Pinpoint the cell where the given text exists, returning its [X, Y] midpoint coordinate. 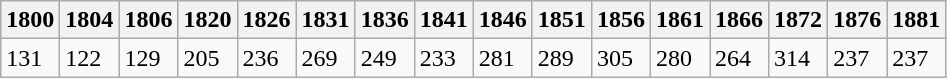
236 [266, 58]
269 [326, 58]
122 [90, 58]
314 [798, 58]
1836 [384, 20]
281 [502, 58]
1806 [148, 20]
1846 [502, 20]
305 [620, 58]
1876 [858, 20]
1800 [30, 20]
233 [444, 58]
1866 [740, 20]
1826 [266, 20]
1831 [326, 20]
205 [208, 58]
280 [680, 58]
1851 [562, 20]
1856 [620, 20]
289 [562, 58]
1820 [208, 20]
1861 [680, 20]
129 [148, 58]
1841 [444, 20]
1872 [798, 20]
264 [740, 58]
1804 [90, 20]
131 [30, 58]
1881 [916, 20]
249 [384, 58]
